Capture the cell that displays the provided text and extract its [x, y] central coordinate. 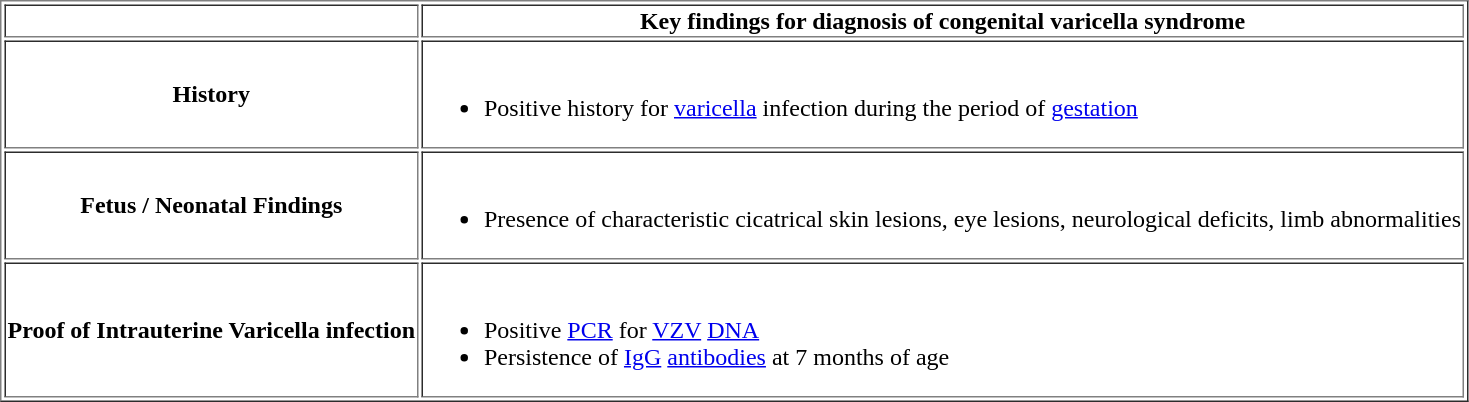
Positive history for varicella infection during the period of gestation [942, 94]
Positive PCR for VZV DNAPersistence of IgG antibodies at 7 months of age [942, 330]
Proof of Intrauterine Varicella infection [210, 330]
Presence of characteristic cicatrical skin lesions, eye lesions, neurological deficits, limb abnormalities [942, 206]
Fetus / Neonatal Findings [210, 206]
History [210, 94]
Key findings for diagnosis of congenital varicella syndrome [942, 20]
